Capture the cell that displays the provided text and extract its [x, y] central coordinate. 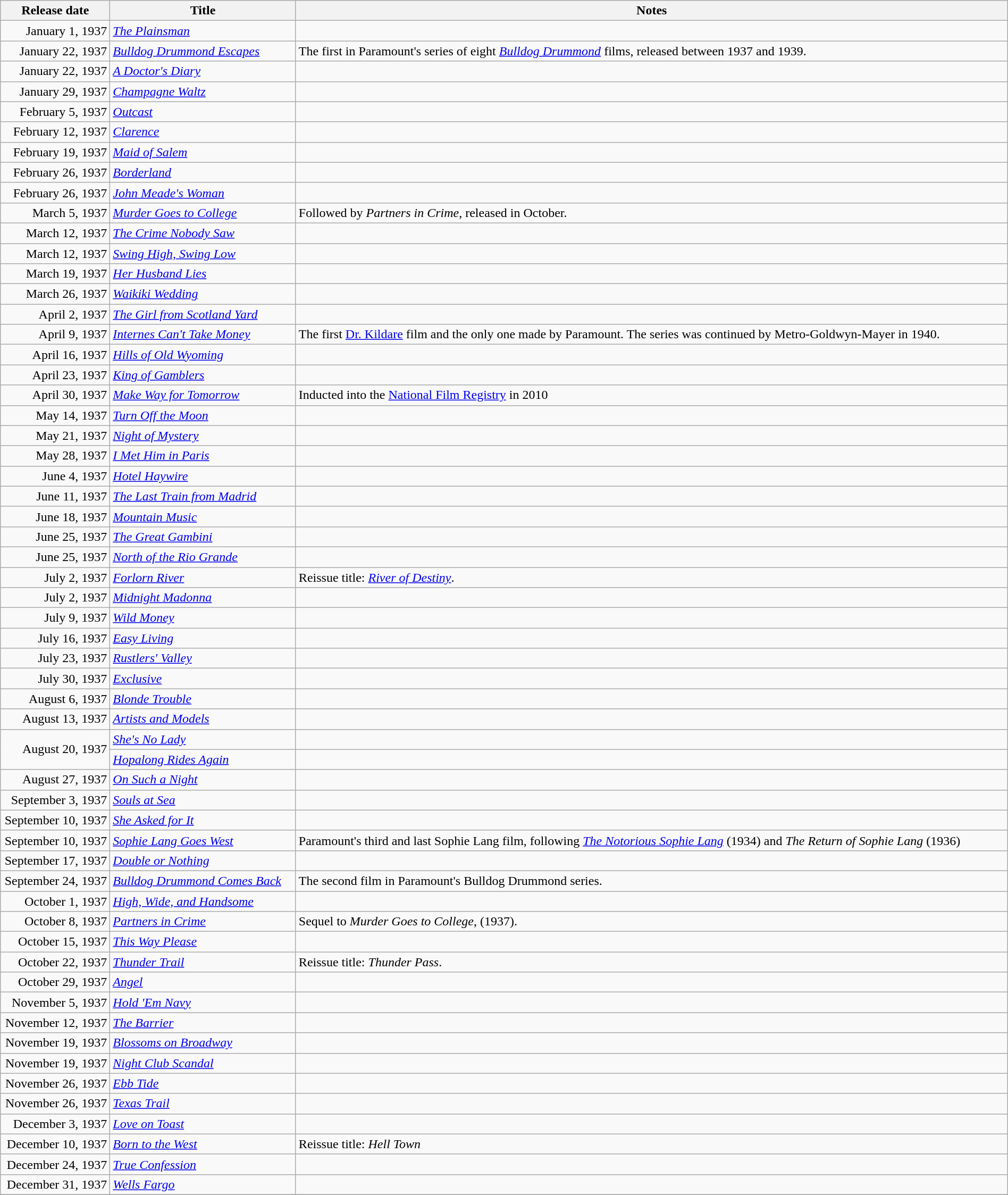
April 23, 1937 [55, 375]
December 31, 1937 [55, 1184]
Partners in Crime [203, 922]
North of the Rio Grande [203, 557]
September 3, 1937 [55, 800]
July 23, 1937 [55, 658]
High, Wide, and Handsome [203, 901]
Sophie Lang Goes West [203, 840]
July 9, 1937 [55, 618]
March 5, 1937 [55, 213]
Souls at Sea [203, 800]
May 14, 1937 [55, 415]
August 27, 1937 [55, 780]
June 4, 1937 [55, 476]
On Such a Night [203, 780]
She Asked for It [203, 820]
The Girl from Scotland Yard [203, 314]
Wells Fargo [203, 1184]
Champagne Waltz [203, 91]
The second film in Paramount's Bulldog Drummond series. [652, 881]
April 2, 1937 [55, 314]
Borderland [203, 172]
October 22, 1937 [55, 962]
Hold 'Em Navy [203, 1002]
October 8, 1937 [55, 922]
Outcast [203, 112]
April 30, 1937 [55, 395]
January 29, 1937 [55, 91]
July 16, 1937 [55, 638]
Forlorn River [203, 577]
The Barrier [203, 1023]
Rustlers' Valley [203, 658]
February 5, 1937 [55, 112]
December 24, 1937 [55, 1164]
The Last Train from Madrid [203, 496]
Hills of Old Wyoming [203, 355]
Reissue title: River of Destiny. [652, 577]
Bulldog Drummond Escapes [203, 51]
Blossoms on Broadway [203, 1043]
December 10, 1937 [55, 1144]
Reissue title: Thunder Pass. [652, 962]
August 6, 1937 [55, 699]
Night of Mystery [203, 436]
September 17, 1937 [55, 860]
John Meade's Woman [203, 193]
March 19, 1937 [55, 274]
November 5, 1937 [55, 1002]
Angel [203, 982]
October 1, 1937 [55, 901]
Internes Can't Take Money [203, 335]
Release date [55, 11]
Born to the West [203, 1144]
September 24, 1937 [55, 881]
Mountain Music [203, 516]
March 26, 1937 [55, 294]
The first in Paramount's series of eight Bulldog Drummond films, released between 1937 and 1939. [652, 51]
This Way Please [203, 942]
Hotel Haywire [203, 476]
Maid of Salem [203, 152]
October 29, 1937 [55, 982]
Followed by Partners in Crime, released in October. [652, 213]
The Plainsman [203, 31]
Turn Off the Moon [203, 415]
The Great Gambini [203, 537]
October 15, 1937 [55, 942]
Midnight Madonna [203, 598]
Waikiki Wedding [203, 294]
The first Dr. Kildare film and the only one made by Paramount. The series was continued by Metro-Goldwyn-Mayer in 1940. [652, 335]
April 16, 1937 [55, 355]
August 20, 1937 [55, 749]
Reissue title: Hell Town [652, 1144]
Swing High, Swing Low [203, 254]
I Met Him in Paris [203, 456]
January 1, 1937 [55, 31]
Sequel to Murder Goes to College, (1937). [652, 922]
Thunder Trail [203, 962]
Paramount's third and last Sophie Lang film, following The Notorious Sophie Lang (1934) and The Return of Sophie Lang (1936) [652, 840]
True Confession [203, 1164]
May 28, 1937 [55, 456]
July 30, 1937 [55, 679]
Inducted into the National Film Registry in 2010 [652, 395]
February 12, 1937 [55, 132]
Make Way for Tomorrow [203, 395]
Hopalong Rides Again [203, 759]
Title [203, 11]
May 21, 1937 [55, 436]
Love on Toast [203, 1124]
Murder Goes to College [203, 213]
June 11, 1937 [55, 496]
Her Husband Lies [203, 274]
Artists and Models [203, 719]
Clarence [203, 132]
Exclusive [203, 679]
Easy Living [203, 638]
Blonde Trouble [203, 699]
Ebb Tide [203, 1083]
Night Club Scandal [203, 1063]
Bulldog Drummond Comes Back [203, 881]
Texas Trail [203, 1104]
August 13, 1937 [55, 719]
November 12, 1937 [55, 1023]
April 9, 1937 [55, 335]
Double or Nothing [203, 860]
June 18, 1937 [55, 516]
December 3, 1937 [55, 1124]
February 19, 1937 [55, 152]
She's No Lady [203, 739]
The Crime Nobody Saw [203, 233]
Notes [652, 11]
King of Gamblers [203, 375]
Wild Money [203, 618]
A Doctor's Diary [203, 71]
